Search for the cell housing the specified text and yield its (X, Y) center coordinate. 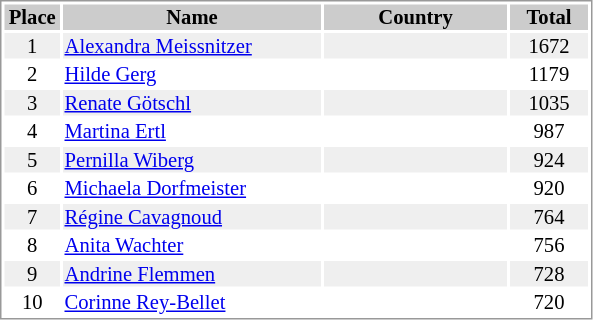
1 (32, 46)
8 (32, 245)
728 (549, 274)
7 (32, 217)
Renate Götschl (192, 103)
1672 (549, 46)
Name (192, 17)
720 (549, 303)
Alexandra Meissnitzer (192, 46)
920 (549, 189)
Place (32, 17)
Anita Wachter (192, 245)
Country (416, 17)
Andrine Flemmen (192, 274)
4 (32, 131)
2 (32, 75)
Corinne Rey-Bellet (192, 303)
Michaela Dorfmeister (192, 189)
Hilde Gerg (192, 75)
Martina Ertl (192, 131)
6 (32, 189)
5 (32, 160)
1035 (549, 103)
Pernilla Wiberg (192, 160)
Total (549, 17)
3 (32, 103)
1179 (549, 75)
764 (549, 217)
987 (549, 131)
Régine Cavagnoud (192, 217)
9 (32, 274)
10 (32, 303)
924 (549, 160)
756 (549, 245)
